Pinpoint the cell where the given text exists, returning its [X, Y] midpoint coordinate. 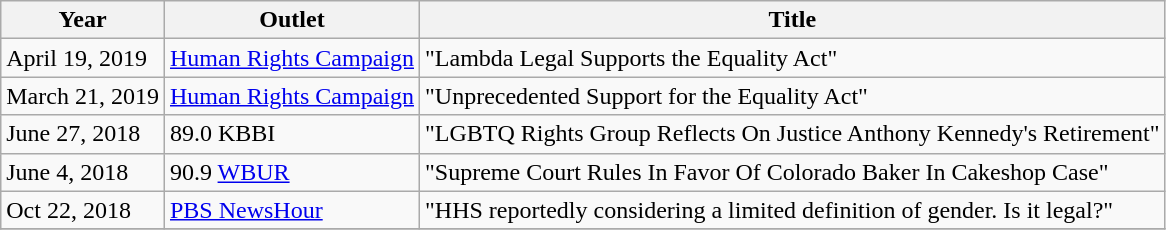
June 4, 2018 [83, 172]
March 21, 2019 [83, 96]
89.0 KBBI [292, 134]
PBS NewsHour [292, 210]
"HHS reportedly considering a limited definition of gender. Is it legal?" [793, 210]
"Lambda Legal Supports the Equality Act" [793, 58]
"LGBTQ Rights Group Reflects On Justice Anthony Kennedy's Retirement" [793, 134]
Outlet [292, 20]
April 19, 2019 [83, 58]
Oct 22, 2018 [83, 210]
"Unprecedented Support for the Equality Act" [793, 96]
June 27, 2018 [83, 134]
90.9 WBUR [292, 172]
Year [83, 20]
Title [793, 20]
"Supreme Court Rules In Favor Of Colorado Baker In Cakeshop Case" [793, 172]
